Search for the cell housing the specified text and yield its [x, y] center coordinate. 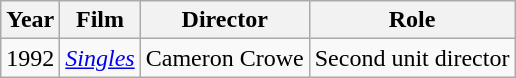
Second unit director [412, 58]
Film [100, 20]
Director [224, 20]
Singles [100, 58]
1992 [30, 58]
Cameron Crowe [224, 58]
Role [412, 20]
Year [30, 20]
